Return (x, y) of the center of cell containing provided text 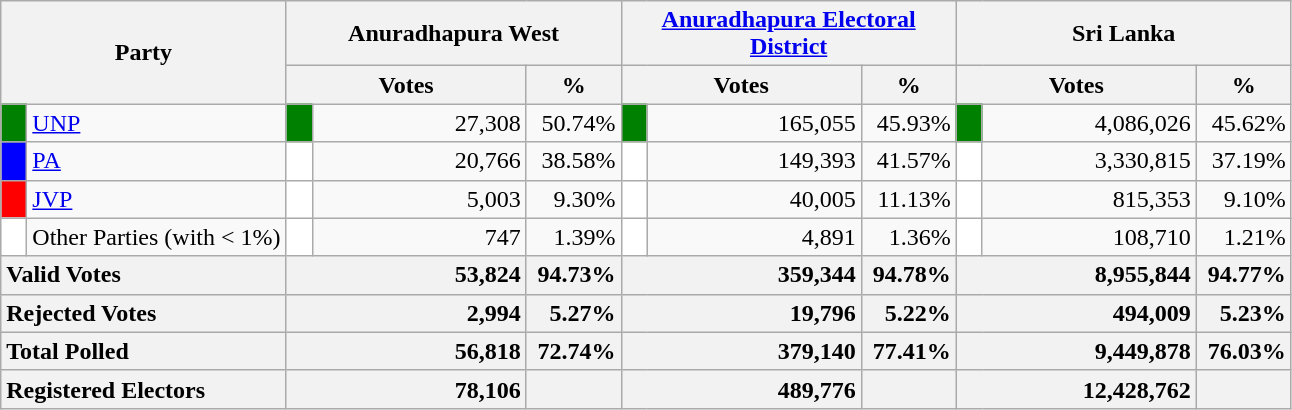
149,393 (754, 161)
12,428,762 (1076, 389)
165,055 (754, 123)
5,003 (419, 199)
379,140 (741, 351)
94.73% (574, 275)
94.77% (1244, 275)
41.57% (908, 161)
494,009 (1076, 313)
45.93% (908, 123)
77.41% (908, 351)
Registered Electors (144, 389)
Valid Votes (144, 275)
3,330,815 (1089, 161)
1.39% (574, 237)
94.78% (908, 275)
40,005 (754, 199)
4,891 (754, 237)
78,106 (406, 389)
PA (156, 161)
Rejected Votes (144, 313)
5.22% (908, 313)
4,086,026 (1089, 123)
Anuradhapura West (454, 34)
9.10% (1244, 199)
2,994 (406, 313)
11.13% (908, 199)
1.21% (1244, 237)
Total Polled (144, 351)
359,344 (741, 275)
UNP (156, 123)
27,308 (419, 123)
Sri Lanka (1124, 34)
108,710 (1089, 237)
53,824 (406, 275)
76.03% (1244, 351)
9,449,878 (1076, 351)
8,955,844 (1076, 275)
Anuradhapura Electoral District (788, 34)
72.74% (574, 351)
19,796 (741, 313)
38.58% (574, 161)
5.27% (574, 313)
747 (419, 237)
20,766 (419, 161)
Party (144, 52)
815,353 (1089, 199)
45.62% (1244, 123)
489,776 (741, 389)
1.36% (908, 237)
50.74% (574, 123)
9.30% (574, 199)
Other Parties (with < 1%) (156, 237)
37.19% (1244, 161)
JVP (156, 199)
5.23% (1244, 313)
56,818 (406, 351)
